Find where the given text appears and provide that cell's center as [x, y] coordinate. 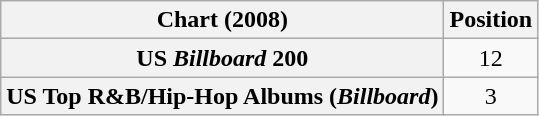
US Top R&B/Hip-Hop Albums (Billboard) [222, 96]
Chart (2008) [222, 20]
12 [491, 58]
3 [491, 96]
Position [491, 20]
US Billboard 200 [222, 58]
